Identify which cell holds the provided text, then report its [x, y] central coordinate. 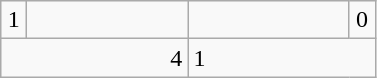
0 [362, 20]
4 [94, 58]
